Locate the cell with the specified text and output its [x, y] center coordinate. 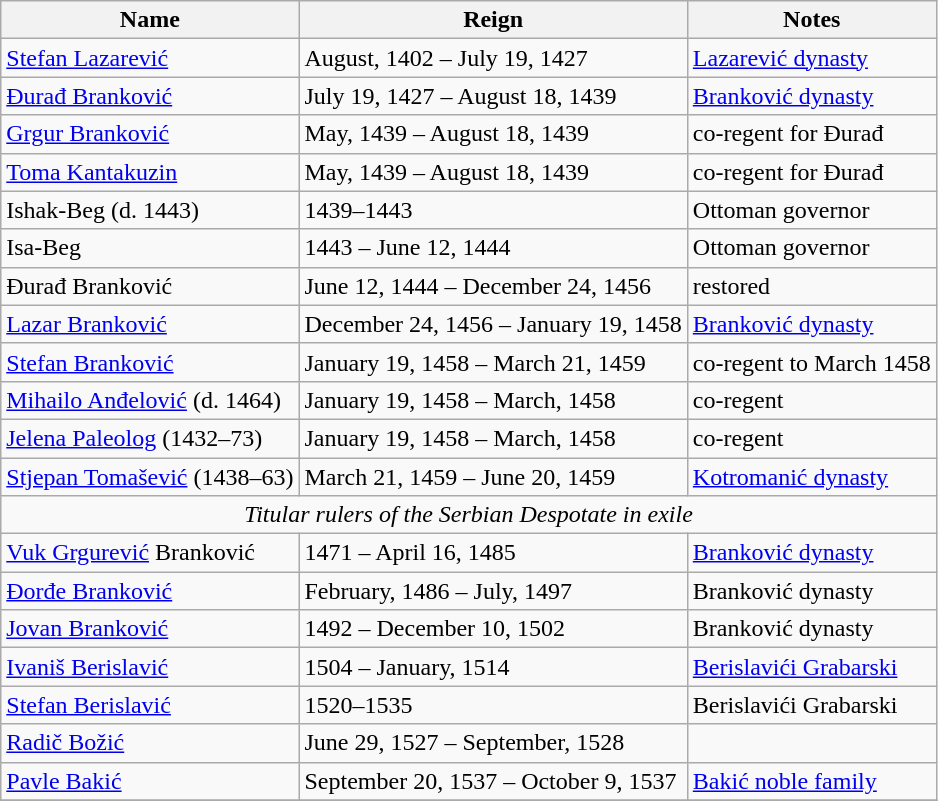
Jelena Paleolog (1432–73) [150, 438]
1443 – June 12, 1444 [493, 248]
1504 – January, 1514 [493, 667]
Ishak-Beg (d. 1443) [150, 210]
Titular rulers of the Serbian Despotate in exile [469, 515]
1439–1443 [493, 210]
Kotromanić dynasty [812, 477]
1520–1535 [493, 705]
September 20, 1537 – October 9, 1537 [493, 781]
February, 1486 – July, 1497 [493, 591]
Đorđe Branković [150, 591]
Stefan Branković [150, 362]
Stefan Lazarević [150, 58]
Lazar Branković [150, 324]
July 19, 1427 – August 18, 1439 [493, 96]
Grgur Branković [150, 134]
Pavle Bakić [150, 781]
Toma Kantakuzin [150, 172]
Stefan Berislavić [150, 705]
June 12, 1444 – December 24, 1456 [493, 286]
Lazarević dynasty [812, 58]
Reign [493, 20]
1471 – April 16, 1485 [493, 553]
June 29, 1527 – September, 1528 [493, 743]
Radič Božić [150, 743]
Jovan Branković [150, 629]
August, 1402 – July 19, 1427 [493, 58]
March 21, 1459 – June 20, 1459 [493, 477]
Name [150, 20]
co-regent to March 1458 [812, 362]
1492 – December 10, 1502 [493, 629]
Ivaniš Berislavić [150, 667]
December 24, 1456 – January 19, 1458 [493, 324]
Bakić noble family [812, 781]
Notes [812, 20]
January 19, 1458 – March 21, 1459 [493, 362]
restored [812, 286]
Vuk Grgurević Branković [150, 553]
Mihailo Anđelović (d. 1464) [150, 400]
Isa-Beg [150, 248]
Stjepan Tomašević (1438–63) [150, 477]
